Locate the cell with the specified text and output its (X, Y) center coordinate. 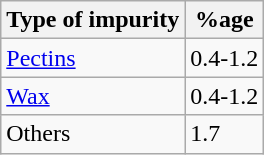
Others (93, 134)
1.7 (224, 134)
Wax (93, 96)
Pectins (93, 58)
%age (224, 20)
Type of impurity (93, 20)
